Identify which cell holds the provided text, then report its [X, Y] central coordinate. 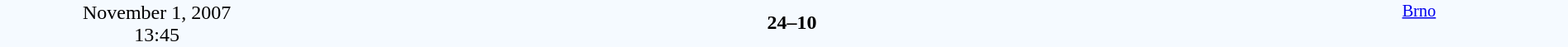
November 1, 200713:45 [157, 23]
24–10 [791, 22]
Brno [1419, 23]
